From the cell containing the given text, extract its center point as [x, y] coordinate. 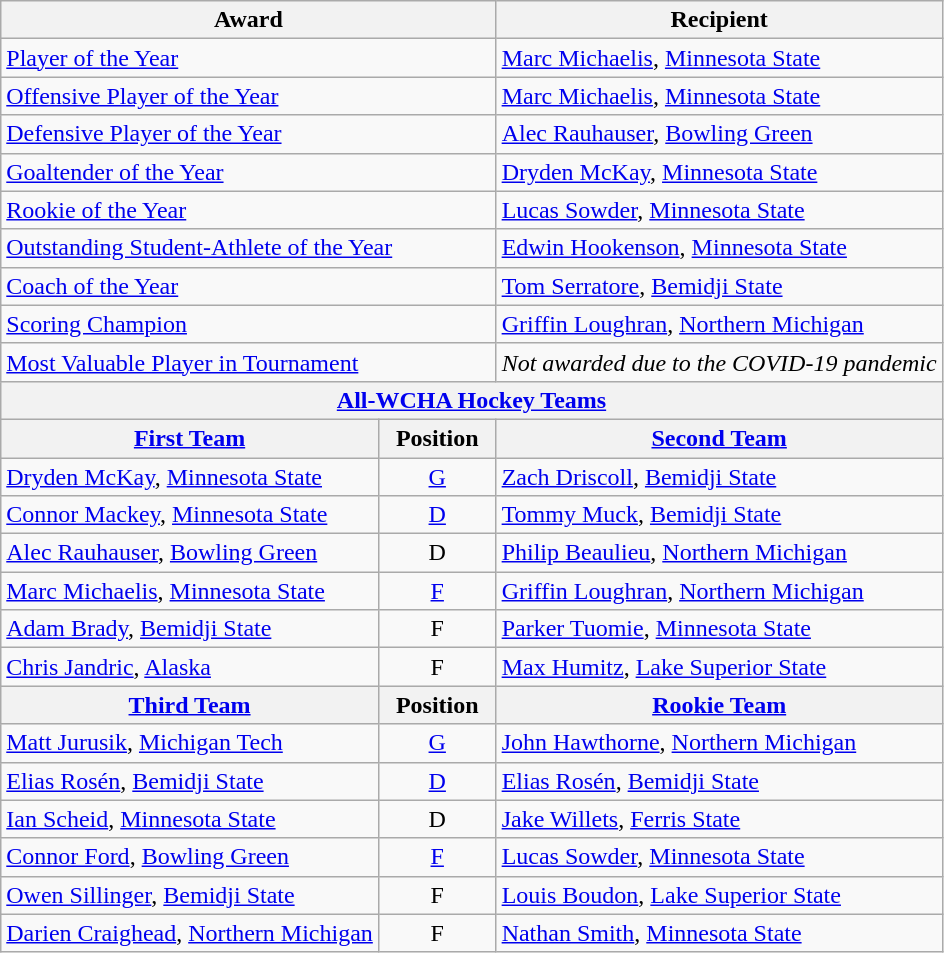
Connor Mackey, Minnesota State [190, 515]
All-WCHA Hockey Teams [472, 400]
Matt Jurusik, Michigan Tech [190, 743]
Owen Sillinger, Bemidji State [190, 895]
Connor Ford, Bowling Green [190, 857]
Philip Beaulieu, Northern Michigan [719, 553]
Tommy Muck, Bemidji State [719, 515]
Rookie of the Year [248, 210]
First Team [190, 438]
Darien Craighead, Northern Michigan [190, 933]
Most Valuable Player in Tournament [248, 362]
Award [248, 20]
Defensive Player of the Year [248, 134]
Tom Serratore, Bemidji State [719, 286]
Offensive Player of the Year [248, 96]
Zach Driscoll, Bemidji State [719, 477]
Coach of the Year [248, 286]
Player of the Year [248, 58]
John Hawthorne, Northern Michigan [719, 743]
Not awarded due to the COVID-19 pandemic [719, 362]
Edwin Hookenson, Minnesota State [719, 248]
Recipient [719, 20]
Chris Jandric, Alaska [190, 667]
Second Team [719, 438]
Rookie Team [719, 705]
Max Humitz, Lake Superior State [719, 667]
Adam Brady, Bemidji State [190, 629]
Parker Tuomie, Minnesota State [719, 629]
Ian Scheid, Minnesota State [190, 819]
Third Team [190, 705]
Nathan Smith, Minnesota State [719, 933]
Jake Willets, Ferris State [719, 819]
Louis Boudon, Lake Superior State [719, 895]
Scoring Champion [248, 324]
Goaltender of the Year [248, 172]
Outstanding Student-Athlete of the Year [248, 248]
